Search for the cell housing the specified text and yield its [X, Y] center coordinate. 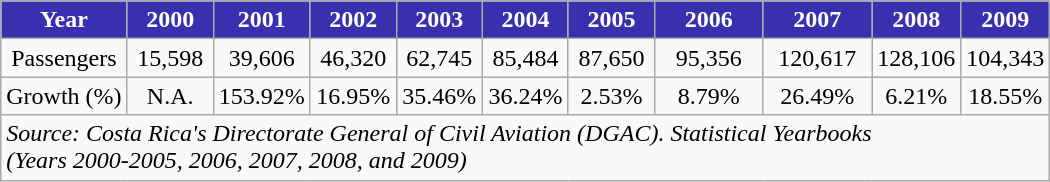
39,606 [262, 58]
N.A. [170, 96]
2007 [818, 20]
6.21% [916, 96]
15,598 [170, 58]
2000 [170, 20]
36.24% [525, 96]
Growth (%) [64, 96]
2.53% [611, 96]
62,745 [439, 58]
18.55% [1006, 96]
Source: Costa Rica's Directorate General of Civil Aviation (DGAC). Statistical Yearbooks(Years 2000-2005, 2006, 2007, 2008, and 2009) [526, 148]
153.92% [262, 96]
95,356 [708, 58]
2002 [353, 20]
2006 [708, 20]
2009 [1006, 20]
8.79% [708, 96]
Passengers [64, 58]
26.49% [818, 96]
104,343 [1006, 58]
Year [64, 20]
120,617 [818, 58]
2005 [611, 20]
2003 [439, 20]
16.95% [353, 96]
128,106 [916, 58]
85,484 [525, 58]
87,650 [611, 58]
2001 [262, 20]
2008 [916, 20]
46,320 [353, 58]
35.46% [439, 96]
2004 [525, 20]
